From the cell containing the given text, extract its center point as (X, Y) coordinate. 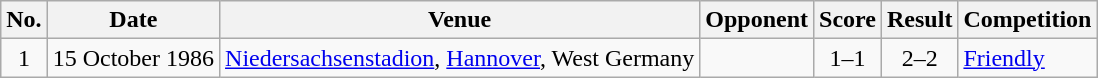
Date (133, 20)
Venue (460, 20)
Friendly (1028, 58)
Niedersachsenstadion, Hannover, West Germany (460, 58)
No. (24, 20)
Competition (1028, 20)
Result (920, 20)
1–1 (848, 58)
2–2 (920, 58)
1 (24, 58)
Opponent (757, 20)
Score (848, 20)
15 October 1986 (133, 58)
